Return [x, y] of the center of cell containing provided text 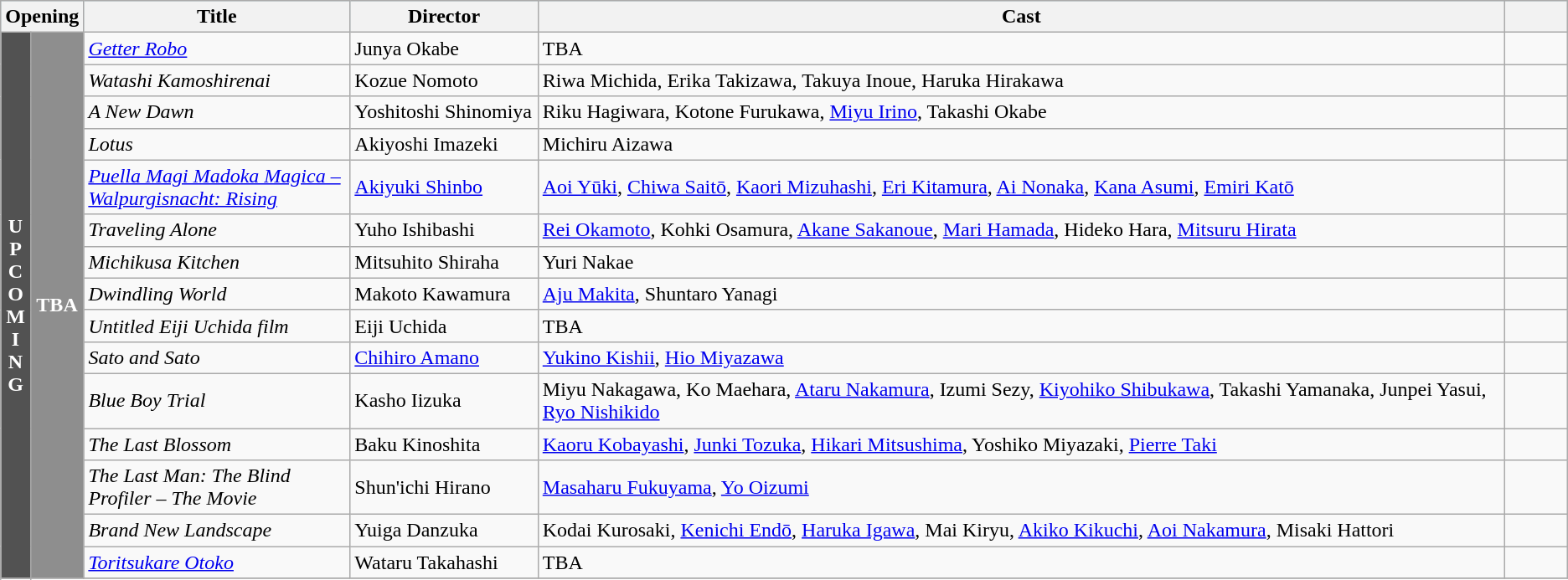
Brand New Landscape [217, 531]
The Last Blossom [217, 444]
Aju Makita, Shuntaro Yanagi [1021, 294]
Akiyoshi Imazeki [444, 144]
Dwindling World [217, 294]
Opening [42, 17]
Sato and Sato [217, 357]
Masaharu Fukuyama, Yo Oizumi [1021, 487]
Director [444, 17]
Shun'ichi Hirano [444, 487]
Yuiga Danzuka [444, 531]
Miyu Nakagawa, Ko Maehara, Ataru Nakamura, Izumi Sezy, Kiyohiko Shibukawa, Takashi Yamanaka, Junpei Yasui, Ryo Nishikido [1021, 400]
Getter Robo [217, 49]
Aoi Yūki, Chiwa Saitō, Kaori Mizuhashi, Eri Kitamura, Ai Nonaka, Kana Asumi, Emiri Katō [1021, 187]
Blue Boy Trial [217, 400]
Junya Okabe [444, 49]
Title [217, 17]
Kozue Nomoto [444, 80]
Michiru Aizawa [1021, 144]
Riku Hagiwara, Kotone Furukawa, Miyu Irino, Takashi Okabe [1021, 112]
Untitled Eiji Uchida film [217, 326]
Yoshitoshi Shinomiya [444, 112]
UPCOMING [15, 305]
Mitsuhito Shiraha [444, 262]
Lotus [217, 144]
The Last Man: The Blind Profiler – The Movie [217, 487]
Baku Kinoshita [444, 444]
Kodai Kurosaki, Kenichi Endō, Haruka Igawa, Mai Kiryu, Akiko Kikuchi, Aoi Nakamura, Misaki Hattori [1021, 531]
Kaoru Kobayashi, Junki Tozuka, Hikari Mitsushima, Yoshiko Miyazaki, Pierre Taki [1021, 444]
Yuri Nakae [1021, 262]
Chihiro Amano [444, 357]
Riwa Michida, Erika Takizawa, Takuya Inoue, Haruka Hirakawa [1021, 80]
Eiji Uchida [444, 326]
Watashi Kamoshirenai [217, 80]
Makoto Kawamura [444, 294]
Cast [1021, 17]
Yuho Ishibashi [444, 230]
Kasho Iizuka [444, 400]
Michikusa Kitchen [217, 262]
Akiyuki Shinbo [444, 187]
Puella Magi Madoka Magica – Walpurgisnacht: Rising [217, 187]
Yukino Kishii, Hio Miyazawa [1021, 357]
Wataru Takahashi [444, 562]
Rei Okamoto, Kohki Osamura, Akane Sakanoue, Mari Hamada, Hideko Hara, Mitsuru Hirata [1021, 230]
A New Dawn [217, 112]
Traveling Alone [217, 230]
Toritsukare Otoko [217, 562]
